Pinpoint the cell where the given text exists, returning its [X, Y] midpoint coordinate. 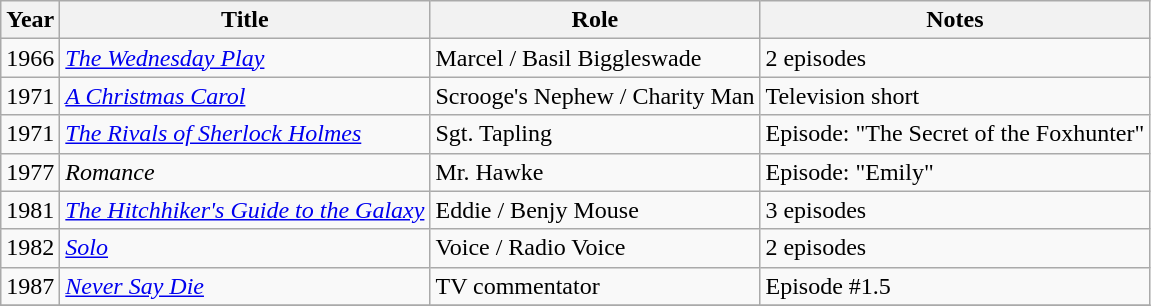
1982 [30, 248]
Never Say Die [245, 286]
Role [595, 20]
Episode: "The Secret of the Foxhunter" [955, 134]
The Wednesday Play [245, 58]
Solo [245, 248]
Mr. Hawke [595, 172]
Eddie / Benjy Mouse [595, 210]
Television short [955, 96]
A Christmas Carol [245, 96]
1977 [30, 172]
Marcel / Basil Biggleswade [595, 58]
TV commentator [595, 286]
Title [245, 20]
Sgt. Tapling [595, 134]
Voice / Radio Voice [595, 248]
1966 [30, 58]
The Rivals of Sherlock Holmes [245, 134]
Scrooge's Nephew / Charity Man [595, 96]
Romance [245, 172]
3 episodes [955, 210]
Notes [955, 20]
Year [30, 20]
1987 [30, 286]
Episode #1.5 [955, 286]
Episode: "Emily" [955, 172]
The Hitchhiker's Guide to the Galaxy [245, 210]
1981 [30, 210]
